Return the (x, y) coordinate for the center point of the cell that contains the specified text.  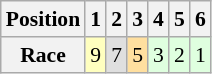
6 (200, 19)
4 (158, 19)
Position (43, 19)
7 (116, 55)
9 (96, 55)
Race (43, 55)
